Return (X, Y) of the center of cell containing provided text 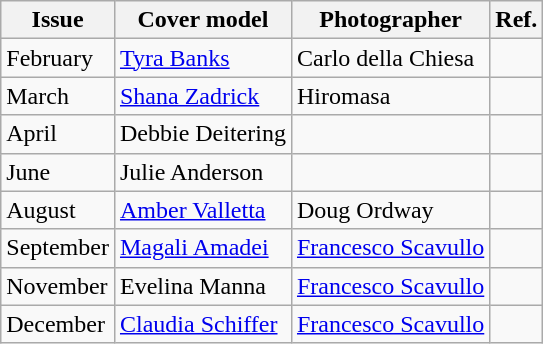
Ref. (516, 20)
Claudia Schiffer (202, 324)
Carlo della Chiesa (390, 58)
February (58, 58)
March (58, 96)
Cover model (202, 20)
Doug Ordway (390, 210)
November (58, 286)
December (58, 324)
August (58, 210)
Amber Valletta (202, 210)
April (58, 134)
Julie Anderson (202, 172)
Issue (58, 20)
Tyra Banks (202, 58)
Shana Zadrick (202, 96)
Photographer (390, 20)
Debbie Deitering (202, 134)
Magali Amadei (202, 248)
September (58, 248)
Hiromasa (390, 96)
Evelina Manna (202, 286)
June (58, 172)
